Output the [X, Y] coordinate of the center of the cell containing the given text.  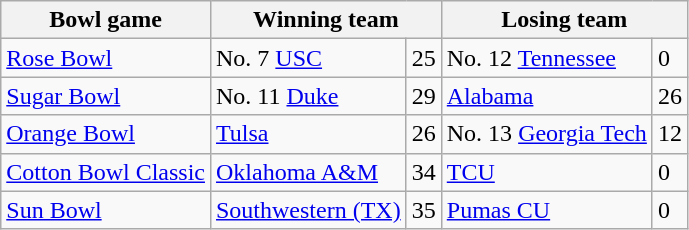
25 [424, 58]
No. 13 Georgia Tech [546, 134]
Cotton Bowl Classic [106, 172]
Losing team [564, 20]
Sun Bowl [106, 210]
Rose Bowl [106, 58]
Orange Bowl [106, 134]
Oklahoma A&M [308, 172]
34 [424, 172]
Southwestern (TX) [308, 210]
No. 11 Duke [308, 96]
Bowl game [106, 20]
No. 12 Tennessee [546, 58]
No. 7 USC [308, 58]
Sugar Bowl [106, 96]
Alabama [546, 96]
TCU [546, 172]
12 [670, 134]
29 [424, 96]
35 [424, 210]
Tulsa [308, 134]
Pumas CU [546, 210]
Winning team [326, 20]
